Detect which cell encompasses the target text, then output its [X, Y] center coordinate. 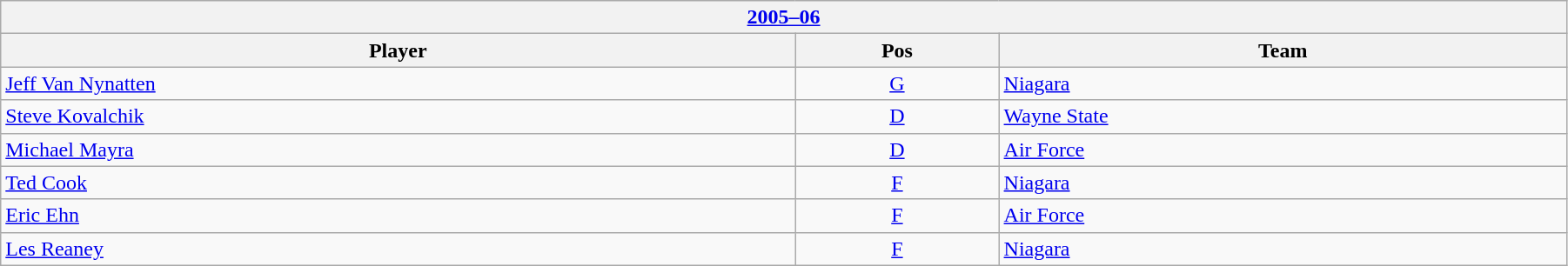
Jeff Van Nynatten [399, 83]
Ted Cook [399, 183]
Team [1283, 50]
Player [399, 50]
Michael Mayra [399, 150]
2005–06 [784, 17]
Wayne State [1283, 116]
Eric Ehn [399, 216]
Steve Kovalchik [399, 116]
Pos [897, 50]
Les Reaney [399, 249]
G [897, 83]
